Capture the cell that displays the provided text and extract its (X, Y) central coordinate. 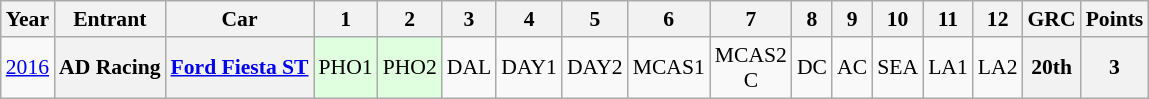
PHO1 (346, 68)
4 (529, 19)
Year (28, 19)
6 (669, 19)
9 (852, 19)
Entrant (110, 19)
2 (410, 19)
MCAS1 (669, 68)
AD Racing (110, 68)
12 (998, 19)
1 (346, 19)
20th (1052, 68)
Points (1115, 19)
LA2 (998, 68)
8 (812, 19)
7 (751, 19)
Car (240, 19)
LA1 (948, 68)
11 (948, 19)
PHO2 (410, 68)
MCAS2C (751, 68)
DAL (469, 68)
10 (898, 19)
SEA (898, 68)
GRC (1052, 19)
2016 (28, 68)
5 (595, 19)
DC (812, 68)
DAY2 (595, 68)
DAY1 (529, 68)
Ford Fiesta ST (240, 68)
AC (852, 68)
